Determine the [x, y] coordinate at the center of the cell enclosing the given text.  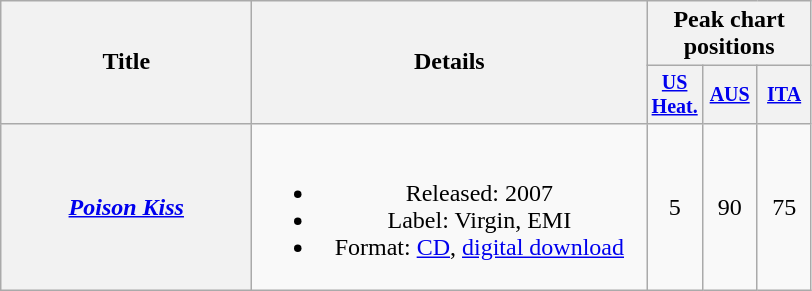
75 [784, 206]
USHeat. [675, 94]
Released: 2007Label: Virgin, EMIFormat: CD, digital download [450, 206]
5 [675, 206]
AUS [729, 94]
Details [450, 62]
ITA [784, 94]
90 [729, 206]
Title [126, 62]
Peak chart positions [729, 34]
Poison Kiss [126, 206]
